Find where the given text appears and provide that cell's center as [X, Y] coordinate. 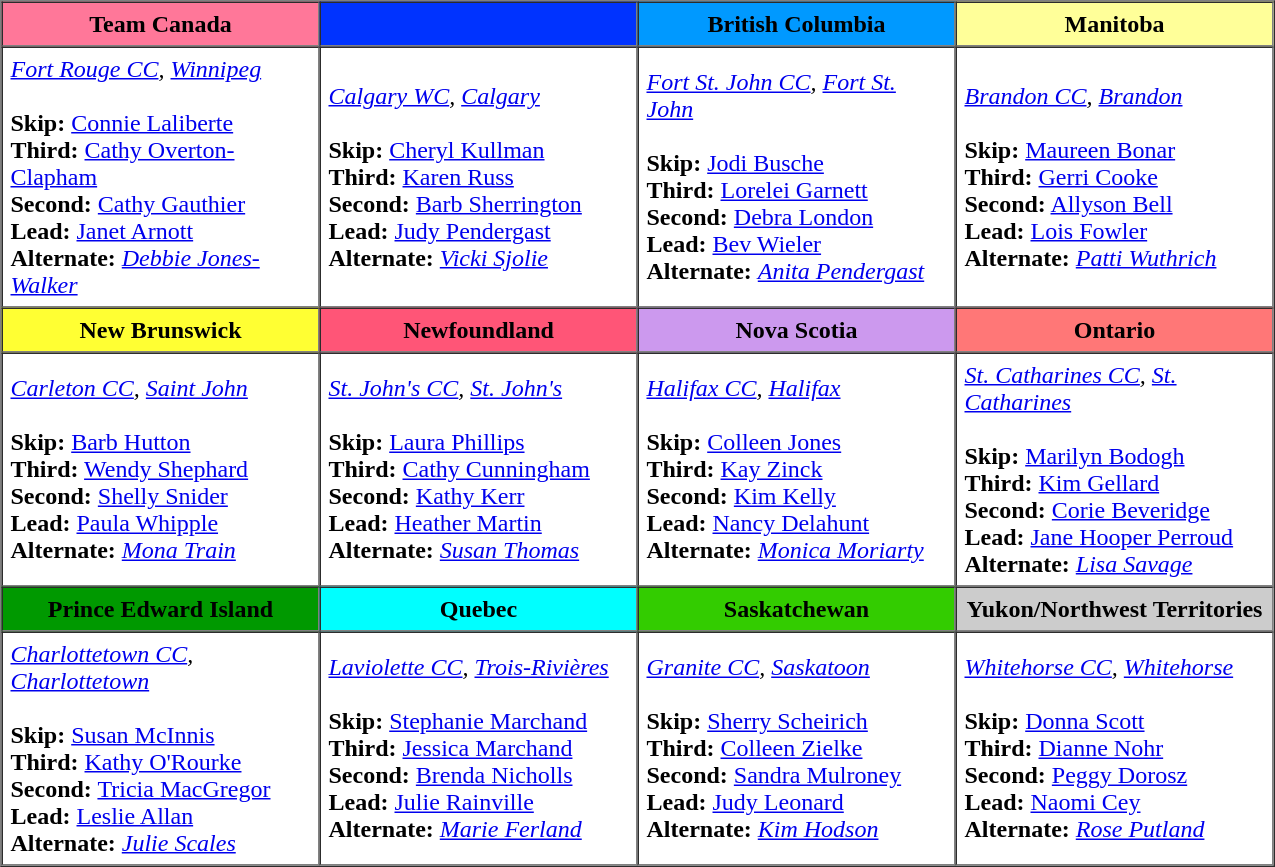
Halifax CC, HalifaxSkip: Colleen Jones Third: Kay Zinck Second: Kim Kelly Lead: Nancy Delahunt Alternate: Monica Moriarty [797, 469]
St. Catharines CC, St. CatharinesSkip: Marilyn Bodogh Third: Kim Gellard Second: Corie Beveridge Lead: Jane Hooper Perroud Alternate: Lisa Savage [1115, 469]
Fort Rouge CC, WinnipegSkip: Connie Laliberte Third: Cathy Overton-Clapham Second: Cathy Gauthier Lead: Janet Arnott Alternate: Debbie Jones-Walker [161, 176]
Laviolette CC, Trois-RivièresSkip: Stephanie Marchand Third: Jessica Marchand Second: Brenda Nicholls Lead: Julie Rainville Alternate: Marie Ferland [479, 749]
Yukon/Northwest Territories [1115, 608]
Saskatchewan [797, 608]
St. John's CC, St. John'sSkip: Laura Phillips Third: Cathy Cunningham Second: Kathy Kerr Lead: Heather Martin Alternate: Susan Thomas [479, 469]
Brandon CC, BrandonSkip: Maureen Bonar Third: Gerri Cooke Second: Allyson Bell Lead: Lois Fowler Alternate: Patti Wuthrich [1115, 176]
Granite CC, SaskatoonSkip: Sherry Scheirich Third: Colleen Zielke Second: Sandra Mulroney Lead: Judy Leonard Alternate: Kim Hodson [797, 749]
Newfoundland [479, 330]
Calgary WC, CalgarySkip: Cheryl Kullman Third: Karen Russ Second: Barb Sherrington Lead: Judy Pendergast Alternate: Vicki Sjolie [479, 176]
Ontario [1115, 330]
Manitoba [1115, 24]
Quebec [479, 608]
Fort St. John CC, Fort St. JohnSkip: Jodi Busche Third: Lorelei Garnett Second: Debra London Lead: Bev Wieler Alternate: Anita Pendergast [797, 176]
Charlottetown CC, CharlottetownSkip: Susan McInnis Third: Kathy O'Rourke Second: Tricia MacGregor Lead: Leslie Allan Alternate: Julie Scales [161, 749]
Team Canada [161, 24]
Prince Edward Island [161, 608]
New Brunswick [161, 330]
Carleton CC, Saint JohnSkip: Barb Hutton Third: Wendy Shephard Second: Shelly Snider Lead: Paula Whipple Alternate: Mona Train [161, 469]
British Columbia [797, 24]
Whitehorse CC, Whitehorse Skip: Donna Scott Third: Dianne Nohr Second: Peggy Dorosz Lead: Naomi Cey Alternate: Rose Putland [1115, 749]
Nova Scotia [797, 330]
